Search for the cell housing the specified text and yield its [X, Y] center coordinate. 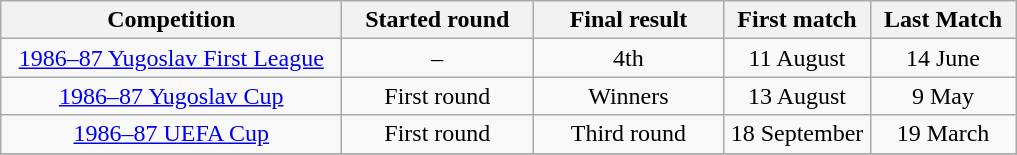
1986–87 Yugoslav First League [172, 58]
Final result [628, 20]
Started round [438, 20]
13 August [797, 96]
1986–87 UEFA Cup [172, 134]
Last Match [943, 20]
– [438, 58]
1986–87 Yugoslav Cup [172, 96]
Winners [628, 96]
4th [628, 58]
Third round [628, 134]
First match [797, 20]
18 September [797, 134]
9 May [943, 96]
14 June [943, 58]
19 March [943, 134]
11 August [797, 58]
Competition [172, 20]
